For the text-containing cell, return its midpoint in (x, y) coordinate format. 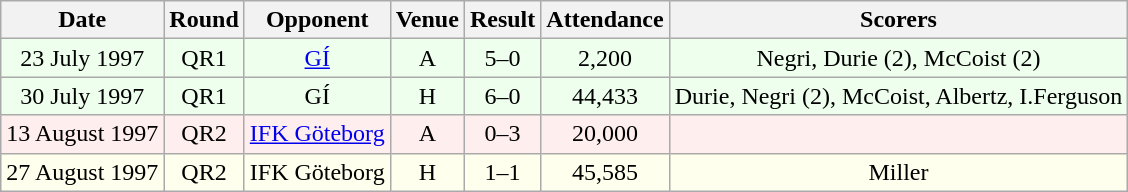
20,000 (605, 134)
44,433 (605, 96)
Durie, Negri (2), McCoist, Albertz, I.Ferguson (898, 96)
Attendance (605, 20)
Scorers (898, 20)
13 August 1997 (82, 134)
Venue (427, 20)
Date (82, 20)
27 August 1997 (82, 172)
Negri, Durie (2), McCoist (2) (898, 58)
6–0 (502, 96)
1–1 (502, 172)
45,585 (605, 172)
5–0 (502, 58)
Miller (898, 172)
23 July 1997 (82, 58)
2,200 (605, 58)
Opponent (317, 20)
30 July 1997 (82, 96)
Round (204, 20)
0–3 (502, 134)
Result (502, 20)
